Return (x, y) of the center of cell containing provided text 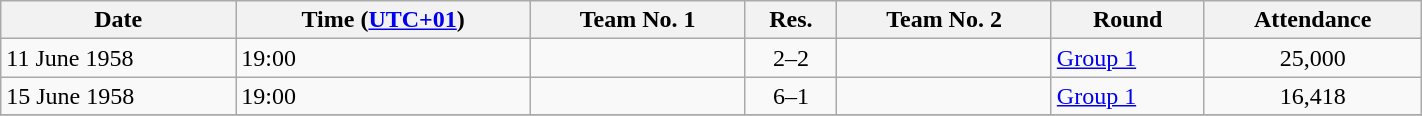
Res. (791, 20)
Time (UTC+01) (384, 20)
Date (118, 20)
2–2 (791, 58)
Round (1128, 20)
25,000 (1312, 58)
11 June 1958 (118, 58)
Team No. 1 (637, 20)
15 June 1958 (118, 96)
Attendance (1312, 20)
Team No. 2 (944, 20)
16,418 (1312, 96)
6–1 (791, 96)
